Identify which cell holds the provided text, then report its (X, Y) central coordinate. 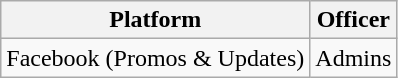
Admins (354, 58)
Officer (354, 20)
Facebook (Promos & Updates) (156, 58)
Platform (156, 20)
